Determine the (X, Y) coordinate at the center of the cell enclosing the given text.  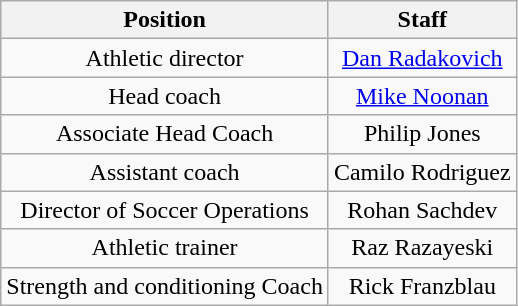
Philip Jones (422, 134)
Head coach (165, 96)
Rick Franzblau (422, 286)
Dan Radakovich (422, 58)
Assistant coach (165, 172)
Athletic director (165, 58)
Associate Head Coach (165, 134)
Position (165, 20)
Raz Razayeski (422, 248)
Camilo Rodriguez (422, 172)
Director of Soccer Operations (165, 210)
Strength and conditioning Coach (165, 286)
Mike Noonan (422, 96)
Staff (422, 20)
Athletic trainer (165, 248)
Rohan Sachdev (422, 210)
